Return the (x, y) coordinate for the center point of the cell that contains the specified text.  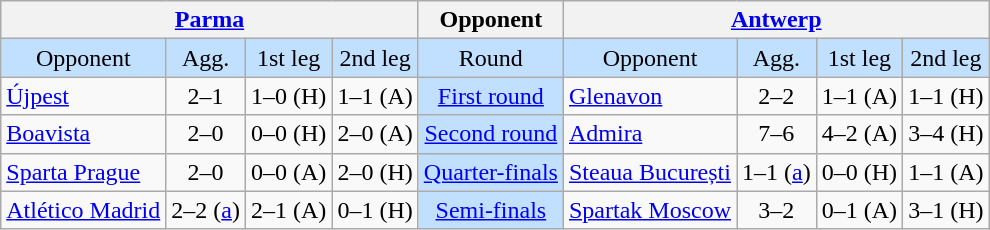
2–0 (A) (375, 134)
3–1 (H) (946, 210)
Antwerp (776, 20)
7–6 (776, 134)
2–0 (H) (375, 172)
Round (490, 58)
Admira (650, 134)
Sparta Prague (84, 172)
2–1 (A) (288, 210)
Quarter-finals (490, 172)
Atlético Madrid (84, 210)
2–2 (a) (206, 210)
Second round (490, 134)
0–1 (H) (375, 210)
Steaua București (650, 172)
First round (490, 96)
Semi-finals (490, 210)
4–2 (A) (859, 134)
2–1 (206, 96)
1–1 (H) (946, 96)
3–4 (H) (946, 134)
Glenavon (650, 96)
3–2 (776, 210)
1–1 (a) (776, 172)
1–0 (H) (288, 96)
Boavista (84, 134)
Parma (210, 20)
0–1 (A) (859, 210)
Újpest (84, 96)
Spartak Moscow (650, 210)
0–0 (A) (288, 172)
2–2 (776, 96)
